Scan for the cell matching the given text and deliver its [X, Y] coordinate at center. 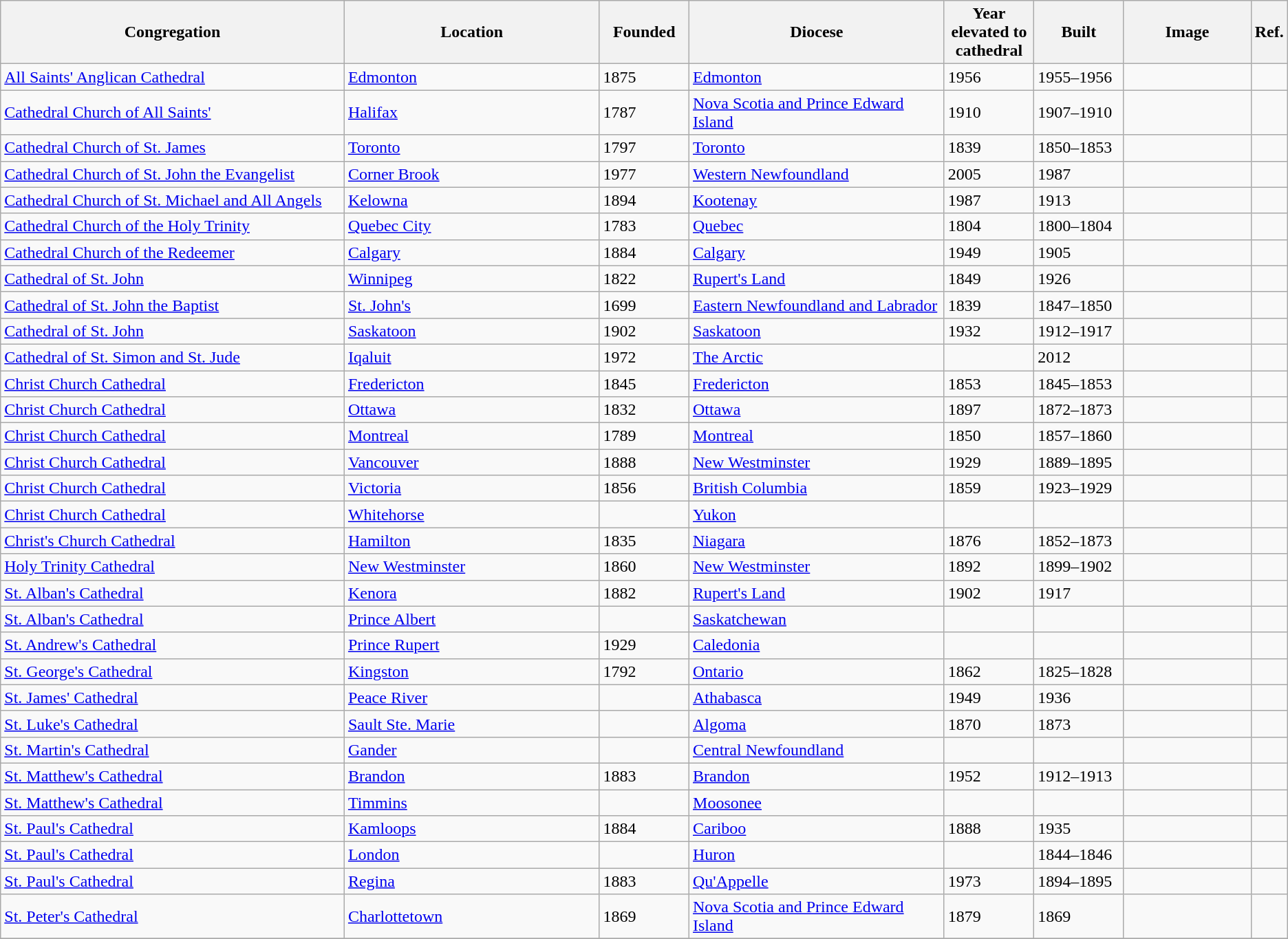
1913 [1079, 200]
1699 [644, 305]
1860 [644, 567]
1800–1804 [1079, 226]
Ontario [817, 671]
Cathedral Church of All Saints' [173, 113]
Holy Trinity Cathedral [173, 567]
1936 [1079, 698]
St. Martin's Cathedral [173, 750]
1789 [644, 436]
Founded [644, 32]
Regina [472, 881]
1845 [644, 383]
2005 [989, 174]
Prince Rupert [472, 645]
1897 [989, 410]
Athabasca [817, 698]
St. Luke's Cathedral [173, 724]
1912–1913 [1079, 776]
1847–1850 [1079, 305]
1862 [989, 671]
1787 [644, 113]
Year elevated to cathedral [989, 32]
1792 [644, 671]
Yukon [817, 515]
1926 [1079, 279]
1835 [644, 541]
Timmins [472, 803]
1875 [644, 77]
Moosonee [817, 803]
1972 [644, 357]
Ref. [1269, 32]
Congregation [173, 32]
1882 [644, 593]
1870 [989, 724]
1853 [989, 383]
1892 [989, 567]
Built [1079, 32]
1977 [644, 174]
Christ's Church Cathedral [173, 541]
1956 [989, 77]
St. Andrew's Cathedral [173, 645]
1822 [644, 279]
Kamloops [472, 829]
1935 [1079, 829]
Qu'Appelle [817, 881]
2012 [1079, 357]
1873 [1079, 724]
Saskatchewan [817, 619]
Gander [472, 750]
1849 [989, 279]
The Arctic [817, 357]
1905 [1079, 252]
Cathedral Church of St. Michael and All Angels [173, 200]
Vancouver [472, 462]
Eastern Newfoundland and Labrador [817, 305]
Quebec [817, 226]
Location [472, 32]
Cathedral of St. John the Baptist [173, 305]
Cathedral Church of the Holy Trinity [173, 226]
London [472, 855]
Whitehorse [472, 515]
1783 [644, 226]
1894 [644, 200]
1852–1873 [1079, 541]
Cathedral Church of St. John the Evangelist [173, 174]
Hamilton [472, 541]
Victoria [472, 488]
1907–1910 [1079, 113]
1894–1895 [1079, 881]
Cathedral Church of the Redeemer [173, 252]
1973 [989, 881]
1955–1956 [1079, 77]
Central Newfoundland [817, 750]
Western Newfoundland [817, 174]
Charlottetown [472, 916]
1952 [989, 776]
Algoma [817, 724]
Kenora [472, 593]
1899–1902 [1079, 567]
Cathedral of St. Simon and St. Jude [173, 357]
Quebec City [472, 226]
Niagara [817, 541]
1910 [989, 113]
St. John's [472, 305]
1859 [989, 488]
1832 [644, 410]
Sault Ste. Marie [472, 724]
1912–1917 [1079, 331]
1850 [989, 436]
1876 [989, 541]
1923–1929 [1079, 488]
St. Peter's Cathedral [173, 916]
1889–1895 [1079, 462]
Peace River [472, 698]
Kootenay [817, 200]
1804 [989, 226]
1856 [644, 488]
St. George's Cathedral [173, 671]
1797 [644, 148]
1845–1853 [1079, 383]
Halifax [472, 113]
Kelowna [472, 200]
1857–1860 [1079, 436]
St. James' Cathedral [173, 698]
All Saints' Anglican Cathedral [173, 77]
Image [1188, 32]
Winnipeg [472, 279]
1825–1828 [1079, 671]
1844–1846 [1079, 855]
Cariboo [817, 829]
Corner Brook [472, 174]
Huron [817, 855]
Kingston [472, 671]
Diocese [817, 32]
1850–1853 [1079, 148]
Prince Albert [472, 619]
1872–1873 [1079, 410]
1932 [989, 331]
Cathedral Church of St. James [173, 148]
Caledonia [817, 645]
British Columbia [817, 488]
1879 [989, 916]
Iqaluit [472, 357]
1917 [1079, 593]
